For the text-containing cell, return its midpoint in [x, y] coordinate format. 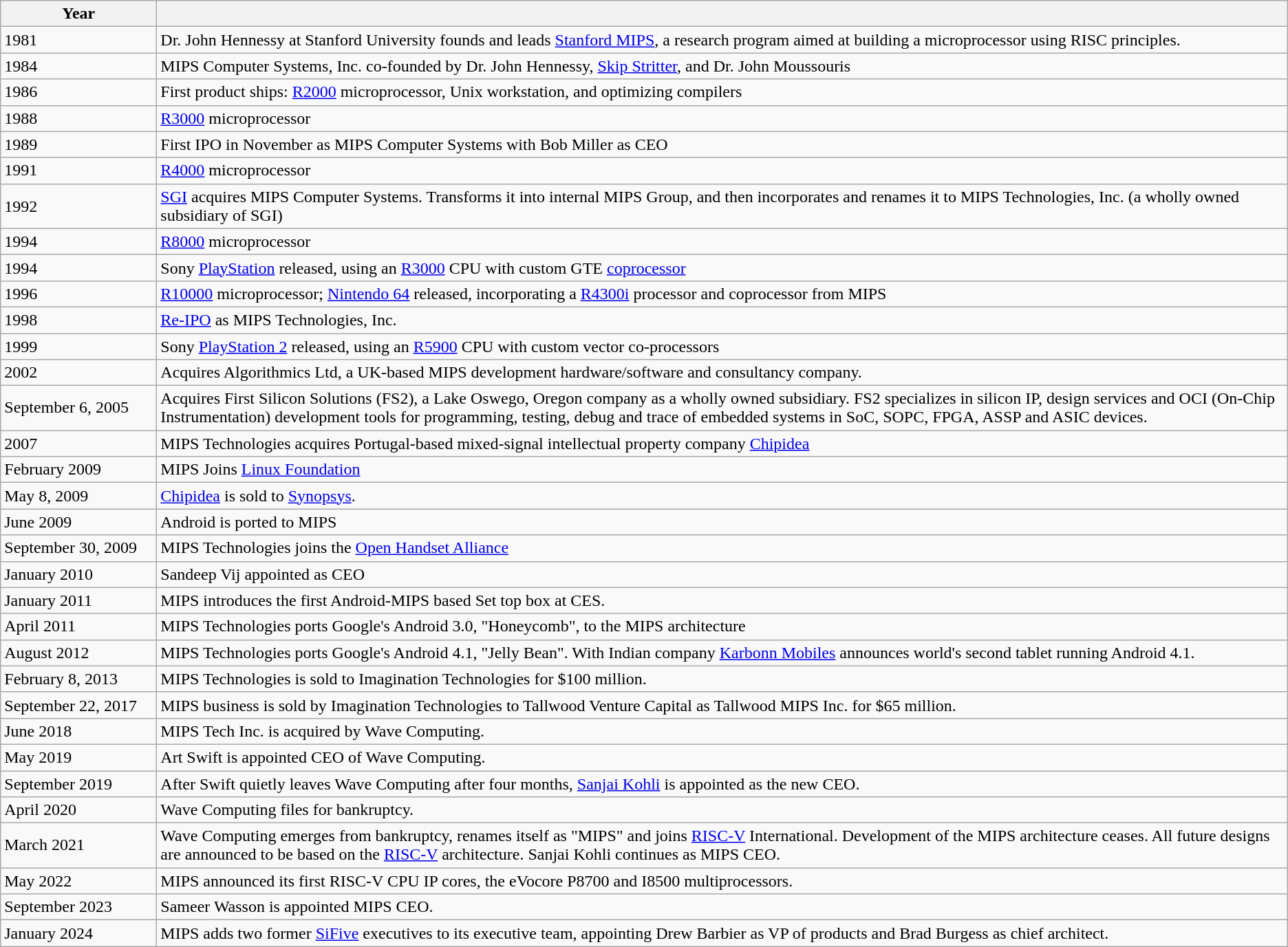
August 2012 [78, 653]
R10000 microprocessor; Nintendo 64 released, incorporating a R4300i processor and coprocessor from MIPS [722, 294]
Art Swift is appointed CEO of Wave Computing. [722, 757]
1991 [78, 171]
First IPO in November as MIPS Computer Systems with Bob Miller as CEO [722, 144]
September 22, 2017 [78, 705]
MIPS Technologies ports Google's Android 3.0, "Honeycomb", to the MIPS architecture [722, 627]
MIPS adds two former SiFive executives to its executive team, appointing Drew Barbier as VP of products and Brad Burgess as chief architect. [722, 933]
1996 [78, 294]
Re-IPO as MIPS Technologies, Inc. [722, 320]
First product ships: R2000 microprocessor, Unix workstation, and optimizing compilers [722, 92]
MIPS Technologies acquires Portugal-based mixed-signal intellectual property company Chipidea [722, 444]
MIPS introduces the first Android-MIPS based Set top box at CES. [722, 600]
Sony PlayStation released, using an R3000 CPU with custom GTE coprocessor [722, 268]
February 2009 [78, 470]
1981 [78, 40]
MIPS Technologies ports Google's Android 4.1, "Jelly Bean". With Indian company Karbonn Mobiles announces world's second tablet running Android 4.1. [722, 653]
Dr. John Hennessy at Stanford University founds and leads Stanford MIPS, a research program aimed at building a microprocessor using RISC principles. [722, 40]
1998 [78, 320]
May 8, 2009 [78, 496]
June 2009 [78, 522]
April 2011 [78, 627]
1984 [78, 66]
Year [78, 14]
MIPS Computer Systems, Inc. co-founded by Dr. John Hennessy, Skip Stritter, and Dr. John Moussouris [722, 66]
April 2020 [78, 810]
September 2019 [78, 783]
Sameer Wasson is appointed MIPS CEO. [722, 907]
Acquires Algorithmics Ltd, a UK-based MIPS development hardware/software and consultancy company. [722, 373]
January 2010 [78, 574]
May 2022 [78, 881]
2007 [78, 444]
September 2023 [78, 907]
March 2021 [78, 846]
1989 [78, 144]
1988 [78, 118]
MIPS business is sold by Imagination Technologies to Tallwood Venture Capital as Tallwood MIPS Inc. for $65 million. [722, 705]
MIPS Joins Linux Foundation [722, 470]
June 2018 [78, 731]
September 6, 2005 [78, 409]
R3000 microprocessor [722, 118]
MIPS Tech Inc. is acquired by Wave Computing. [722, 731]
After Swift quietly leaves Wave Computing after four months, Sanjai Kohli is appointed as the new CEO. [722, 783]
May 2019 [78, 757]
1992 [78, 206]
January 2024 [78, 933]
1999 [78, 346]
MIPS announced its first RISC-V CPU IP cores, the eVocore P8700 and I8500 multiprocessors. [722, 881]
February 8, 2013 [78, 679]
January 2011 [78, 600]
R4000 microprocessor [722, 171]
Android is ported to MIPS [722, 522]
Chipidea is sold to Synopsys. [722, 496]
MIPS Technologies joins the Open Handset Alliance [722, 548]
1986 [78, 92]
MIPS Technologies is sold to Imagination Technologies for $100 million. [722, 679]
Sandeep Vij appointed as CEO [722, 574]
Sony PlayStation 2 released, using an R5900 CPU with custom vector co-processors [722, 346]
2002 [78, 373]
R8000 microprocessor [722, 241]
September 30, 2009 [78, 548]
Wave Computing files for bankruptcy. [722, 810]
